Pinpoint the cell where the given text exists, returning its [x, y] midpoint coordinate. 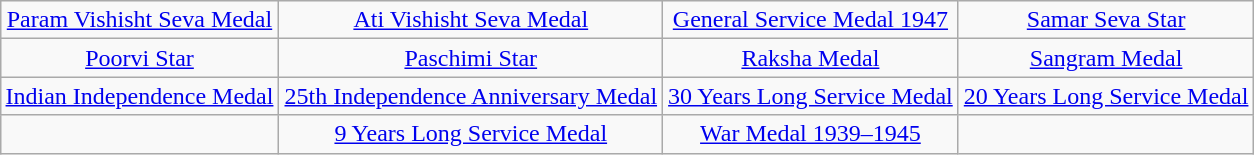
Poorvi Star [140, 58]
Ati Vishisht Seva Medal [471, 20]
Paschimi Star [471, 58]
Raksha Medal [811, 58]
War Medal 1939–1945 [811, 134]
General Service Medal 1947 [811, 20]
9 Years Long Service Medal [471, 134]
Samar Seva Star [1106, 20]
30 Years Long Service Medal [811, 96]
20 Years Long Service Medal [1106, 96]
Sangram Medal [1106, 58]
25th Independence Anniversary Medal [471, 96]
Indian Independence Medal [140, 96]
Param Vishisht Seva Medal [140, 20]
